Capture the cell that displays the provided text and extract its [X, Y] central coordinate. 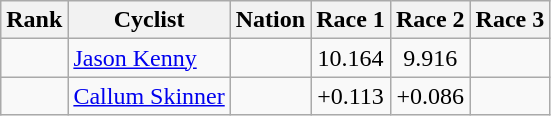
Rank [34, 20]
Cyclist [149, 20]
+0.113 [351, 96]
Nation [270, 20]
Race 1 [351, 20]
+0.086 [430, 96]
Race 2 [430, 20]
Race 3 [510, 20]
9.916 [430, 58]
Callum Skinner [149, 96]
10.164 [351, 58]
Jason Kenny [149, 58]
